Determine the [X, Y] coordinate at the center of the cell enclosing the given text.  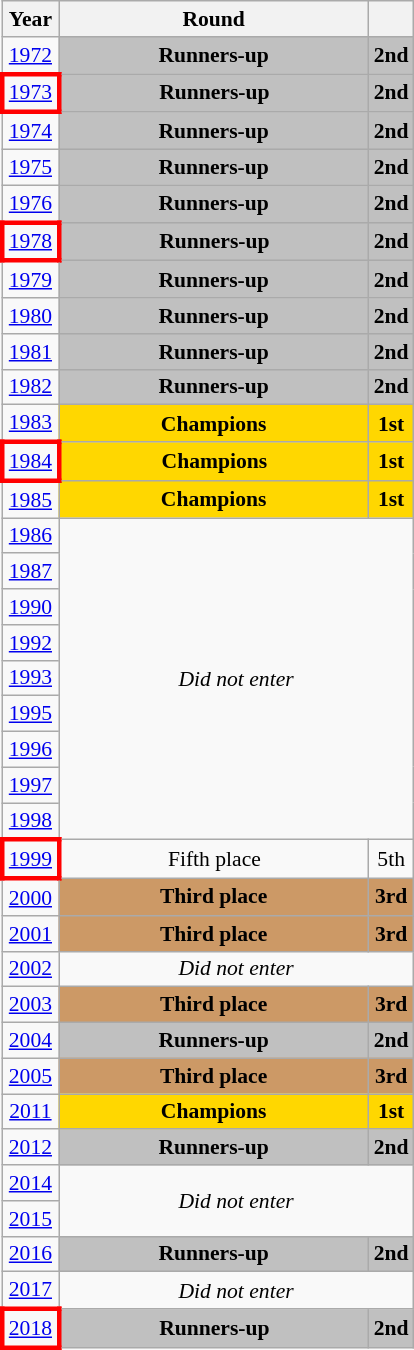
1999 [30, 860]
2012 [30, 1148]
1981 [30, 352]
1990 [30, 607]
1976 [30, 204]
1974 [30, 132]
1975 [30, 168]
1992 [30, 643]
2014 [30, 1183]
1995 [30, 714]
2002 [30, 969]
1979 [30, 280]
1982 [30, 387]
1972 [30, 56]
2017 [30, 1290]
2015 [30, 1219]
1985 [30, 500]
2001 [30, 934]
1998 [30, 822]
1986 [30, 536]
1983 [30, 424]
1997 [30, 785]
2005 [30, 1076]
2000 [30, 898]
1993 [30, 678]
5th [392, 860]
1980 [30, 316]
2004 [30, 1041]
1987 [30, 572]
Round [214, 19]
Year [30, 19]
2018 [30, 1328]
1984 [30, 462]
2016 [30, 1254]
1978 [30, 242]
2011 [30, 1112]
1973 [30, 94]
Fifth place [214, 860]
1996 [30, 750]
2003 [30, 1005]
